Provide the [x, y] coordinate of the cell's center where the given text is located.  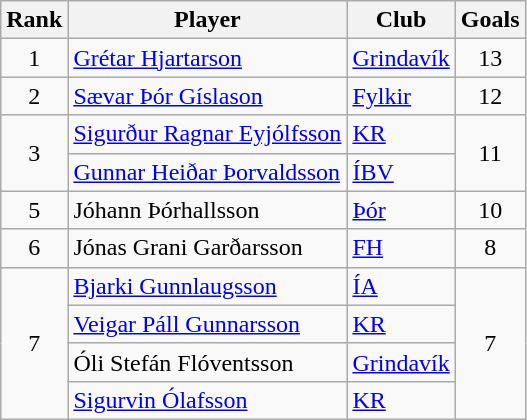
Club [401, 20]
Sigurvin Ólafsson [208, 400]
Jónas Grani Garðarsson [208, 248]
Óli Stefán Flóventsson [208, 362]
ÍBV [401, 172]
Grétar Hjartarson [208, 58]
Jóhann Þórhallsson [208, 210]
ÍA [401, 286]
Sævar Þór Gíslason [208, 96]
Player [208, 20]
1 [34, 58]
Sigurður Ragnar Eyjólfsson [208, 134]
Veigar Páll Gunnarsson [208, 324]
10 [490, 210]
FH [401, 248]
Þór [401, 210]
5 [34, 210]
3 [34, 153]
8 [490, 248]
13 [490, 58]
Goals [490, 20]
6 [34, 248]
Bjarki Gunnlaugsson [208, 286]
12 [490, 96]
11 [490, 153]
2 [34, 96]
Fylkir [401, 96]
Gunnar Heiðar Þorvaldsson [208, 172]
Rank [34, 20]
